Search for the cell housing the specified text and yield its (X, Y) center coordinate. 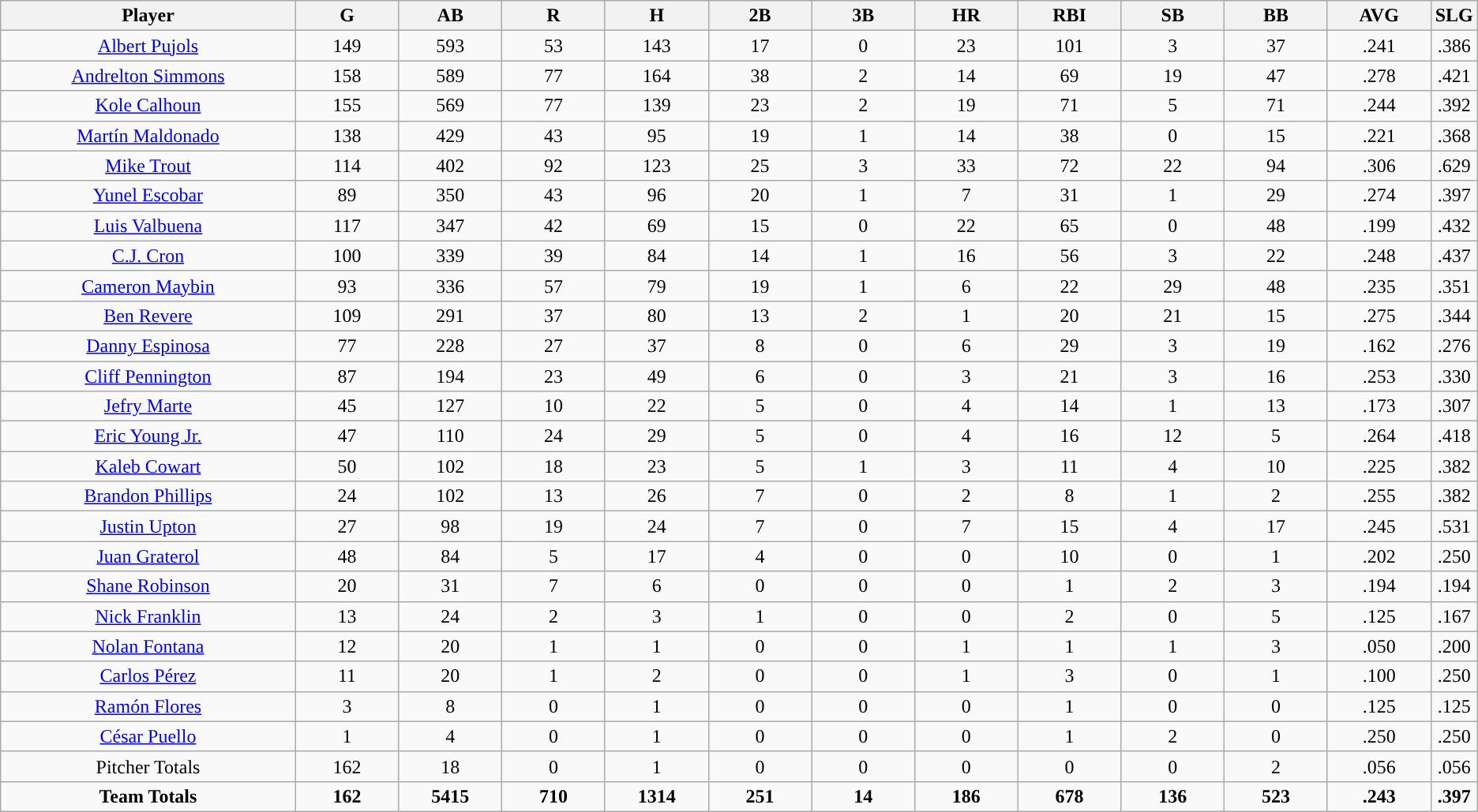
H (657, 16)
.437 (1454, 256)
Yunel Escobar (148, 196)
569 (450, 106)
.241 (1379, 46)
.248 (1379, 256)
Justin Upton (148, 526)
.432 (1454, 226)
429 (450, 136)
Albert Pujols (148, 46)
.162 (1379, 346)
Nolan Fontana (148, 646)
136 (1173, 796)
593 (450, 46)
.275 (1379, 316)
710 (554, 796)
Martín Maldonado (148, 136)
.245 (1379, 526)
2B (760, 16)
Team Totals (148, 796)
Luis Valbuena (148, 226)
.264 (1379, 436)
.050 (1379, 646)
95 (657, 136)
.421 (1454, 76)
350 (450, 196)
.531 (1454, 526)
Cliff Pennington (148, 376)
155 (347, 106)
Danny Espinosa (148, 346)
114 (347, 166)
Carlos Pérez (148, 676)
G (347, 16)
50 (347, 466)
AB (450, 16)
127 (450, 406)
.225 (1379, 466)
3B (864, 16)
.200 (1454, 646)
Shane Robinson (148, 586)
57 (554, 286)
5415 (450, 796)
.351 (1454, 286)
92 (554, 166)
93 (347, 286)
194 (450, 376)
RBI (1069, 16)
143 (657, 46)
149 (347, 46)
100 (347, 256)
HR (966, 16)
39 (554, 256)
.276 (1454, 346)
79 (657, 286)
.221 (1379, 136)
523 (1276, 796)
.306 (1379, 166)
.368 (1454, 136)
53 (554, 46)
65 (1069, 226)
Nick Franklin (148, 616)
589 (450, 76)
.167 (1454, 616)
Kaleb Cowart (148, 466)
98 (450, 526)
49 (657, 376)
336 (450, 286)
.307 (1454, 406)
R (554, 16)
80 (657, 316)
45 (347, 406)
.392 (1454, 106)
Ramón Flores (148, 706)
.386 (1454, 46)
.173 (1379, 406)
96 (657, 196)
138 (347, 136)
94 (1276, 166)
Player (148, 16)
Mike Trout (148, 166)
Juan Graterol (148, 556)
SB (1173, 16)
109 (347, 316)
.418 (1454, 436)
72 (1069, 166)
.344 (1454, 316)
291 (450, 316)
117 (347, 226)
678 (1069, 796)
87 (347, 376)
228 (450, 346)
SLG (1454, 16)
158 (347, 76)
101 (1069, 46)
Eric Young Jr. (148, 436)
42 (554, 226)
.629 (1454, 166)
.244 (1379, 106)
.274 (1379, 196)
AVG (1379, 16)
BB (1276, 16)
251 (760, 796)
110 (450, 436)
33 (966, 166)
56 (1069, 256)
139 (657, 106)
.199 (1379, 226)
Andrelton Simmons (148, 76)
.253 (1379, 376)
1314 (657, 796)
Ben Revere (148, 316)
Jefry Marte (148, 406)
Pitcher Totals (148, 766)
.330 (1454, 376)
Brandon Phillips (148, 496)
402 (450, 166)
Cameron Maybin (148, 286)
347 (450, 226)
Kole Calhoun (148, 106)
25 (760, 166)
89 (347, 196)
.202 (1379, 556)
César Puello (148, 736)
186 (966, 796)
C.J. Cron (148, 256)
.235 (1379, 286)
339 (450, 256)
164 (657, 76)
123 (657, 166)
.255 (1379, 496)
.278 (1379, 76)
.243 (1379, 796)
26 (657, 496)
.100 (1379, 676)
